Provide the [x, y] coordinate of the cell's center where the given text is located.  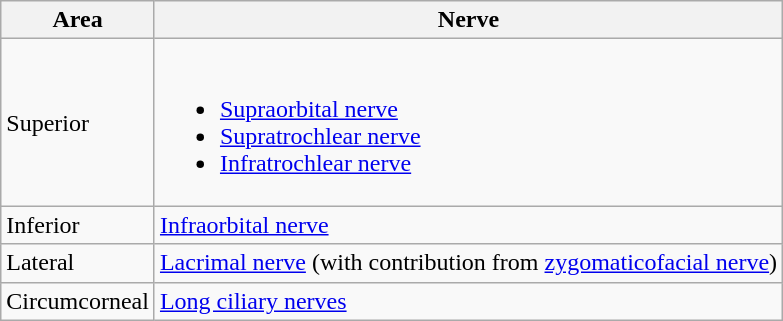
Lateral [78, 263]
Long ciliary nerves [468, 301]
Superior [78, 122]
Supraorbital nerveSupratrochlear nerveInfratrochlear nerve [468, 122]
Inferior [78, 225]
Infraorbital nerve [468, 225]
Nerve [468, 20]
Lacrimal nerve (with contribution from zygomaticofacial nerve) [468, 263]
Circumcorneal [78, 301]
Area [78, 20]
